Extract the [x, y] coordinate from the center of the cell holding the provided text.  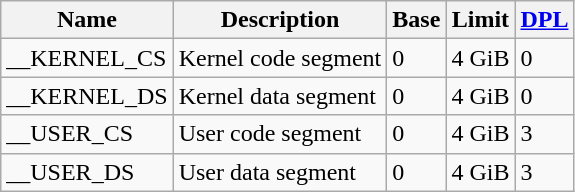
Base [416, 20]
Kernel data segment [280, 96]
__KERNEL_DS [87, 96]
__USER_CS [87, 134]
Kernel code segment [280, 58]
Name [87, 20]
Description [280, 20]
__KERNEL_CS [87, 58]
Limit [480, 20]
DPL [544, 20]
User code segment [280, 134]
__USER_DS [87, 172]
User data segment [280, 172]
